For the text-containing cell, return its midpoint in (x, y) coordinate format. 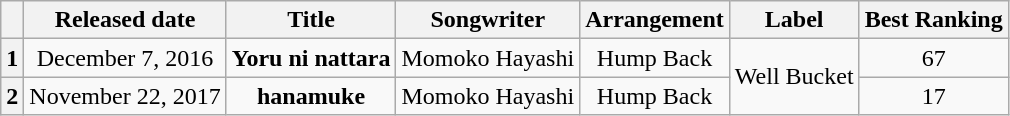
67 (934, 58)
Best Ranking (934, 20)
hanamuke (311, 96)
Arrangement (655, 20)
Yoru ni nattara (311, 58)
1 (12, 58)
November 22, 2017 (125, 96)
Released date (125, 20)
Well Bucket (794, 77)
Songwriter (488, 20)
Title (311, 20)
2 (12, 96)
17 (934, 96)
December 7, 2016 (125, 58)
Label (794, 20)
